Locate the cell with the specified text and output its (x, y) center coordinate. 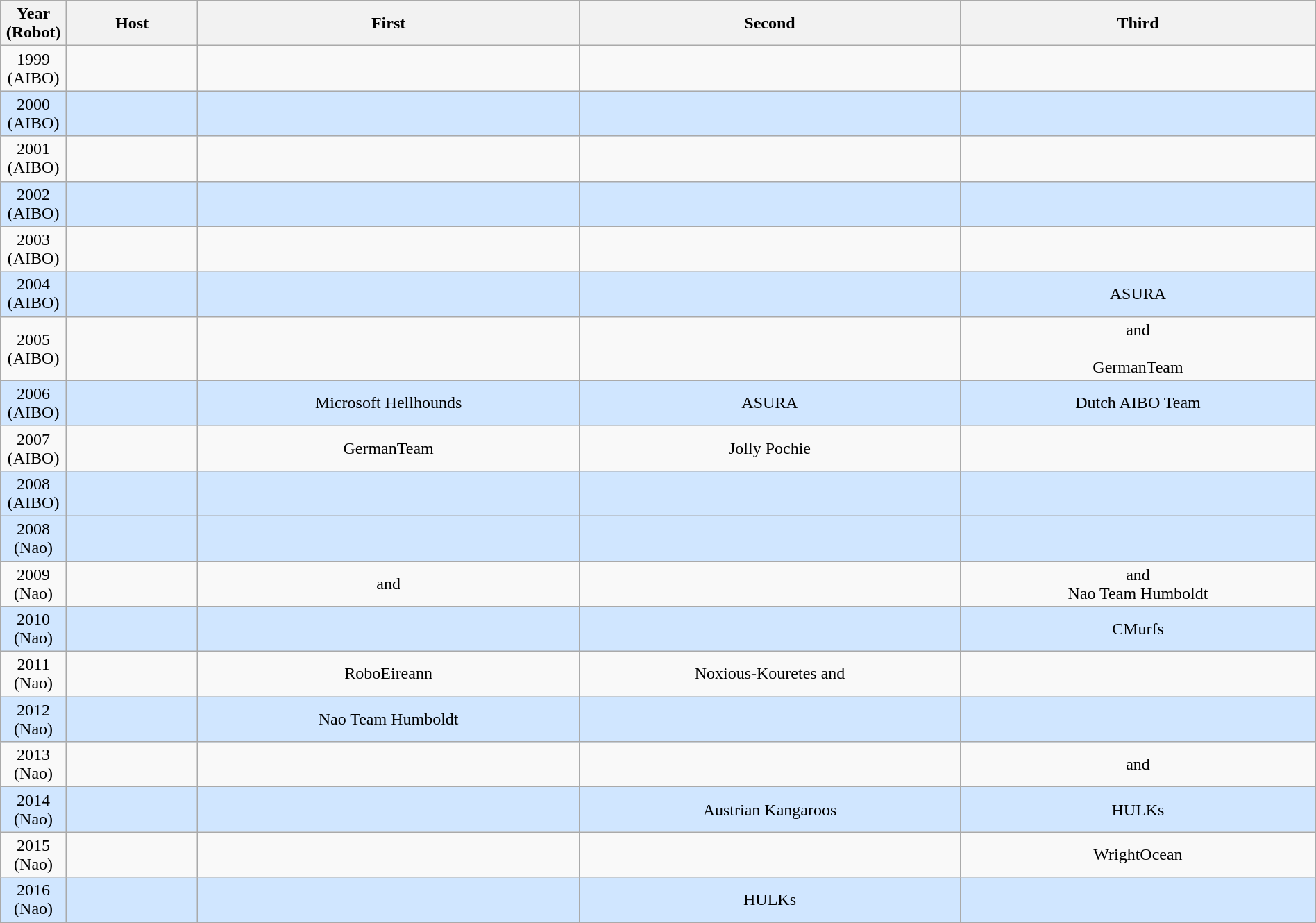
2005 (AIBO) (33, 348)
2014 (Nao) (33, 809)
2008 (Nao) (33, 539)
and Nao Team Humboldt (1138, 583)
2015 (Nao) (33, 855)
Nao Team Humboldt (389, 719)
2002 (AIBO) (33, 204)
Host (132, 24)
2000 (AIBO) (33, 114)
2010 (Nao) (33, 629)
2009 (Nao) (33, 583)
Microsoft Hellhounds (389, 403)
Third (1138, 24)
WrightOcean (1138, 855)
Dutch AIBO Team (1138, 403)
2001 (AIBO) (33, 158)
2011 (Nao) (33, 675)
Second (769, 24)
andGermanTeam (1138, 348)
GermanTeam (389, 448)
Jolly Pochie (769, 448)
2016 (Nao) (33, 899)
Austrian Kangaroos (769, 809)
RoboEireann (389, 675)
2006 (AIBO) (33, 403)
2004 (AIBO) (33, 294)
2007 (AIBO) (33, 448)
2003 (AIBO) (33, 248)
Year (Robot) (33, 24)
2013 (Nao) (33, 765)
CMurfs (1138, 629)
Noxious-Kouretes and (769, 675)
2012 (Nao) (33, 719)
First (389, 24)
1999 (AIBO) (33, 68)
2008 (AIBO) (33, 493)
